Search for the cell housing the specified text and yield its [X, Y] center coordinate. 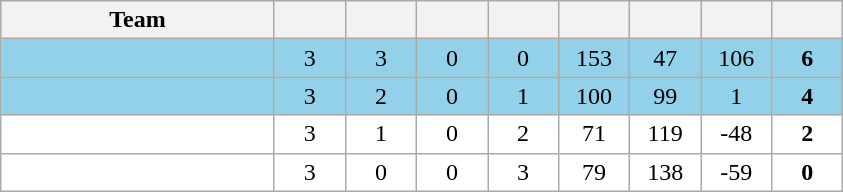
47 [666, 58]
106 [736, 58]
71 [594, 134]
4 [808, 96]
119 [666, 134]
-48 [736, 134]
6 [808, 58]
-59 [736, 172]
138 [666, 172]
99 [666, 96]
Team [138, 20]
79 [594, 172]
153 [594, 58]
100 [594, 96]
